Detect which cell encompasses the target text, then output its [X, Y] center coordinate. 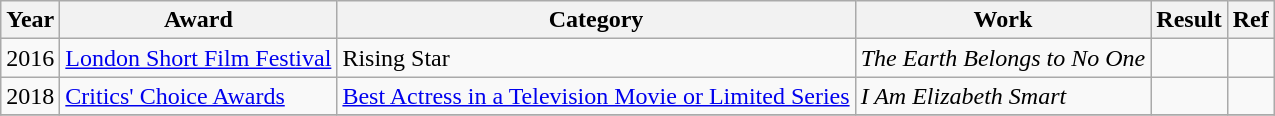
Year [30, 20]
Best Actress in a Television Movie or Limited Series [596, 96]
The Earth Belongs to No One [1003, 58]
Award [198, 20]
Ref [1250, 20]
Result [1189, 20]
Work [1003, 20]
Critics' Choice Awards [198, 96]
2018 [30, 96]
London Short Film Festival [198, 58]
I Am Elizabeth Smart [1003, 96]
Rising Star [596, 58]
2016 [30, 58]
Category [596, 20]
